Provide the [x, y] coordinate of the cell's center where the given text is located.  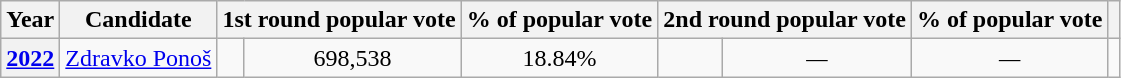
Year [30, 20]
Candidate [138, 20]
Zdravko Ponoš [138, 58]
1st round popular vote [339, 20]
2022 [30, 58]
2nd round popular vote [785, 20]
698,538 [352, 58]
18.84% [560, 58]
